Detect which cell encompasses the target text, then output its (X, Y) center coordinate. 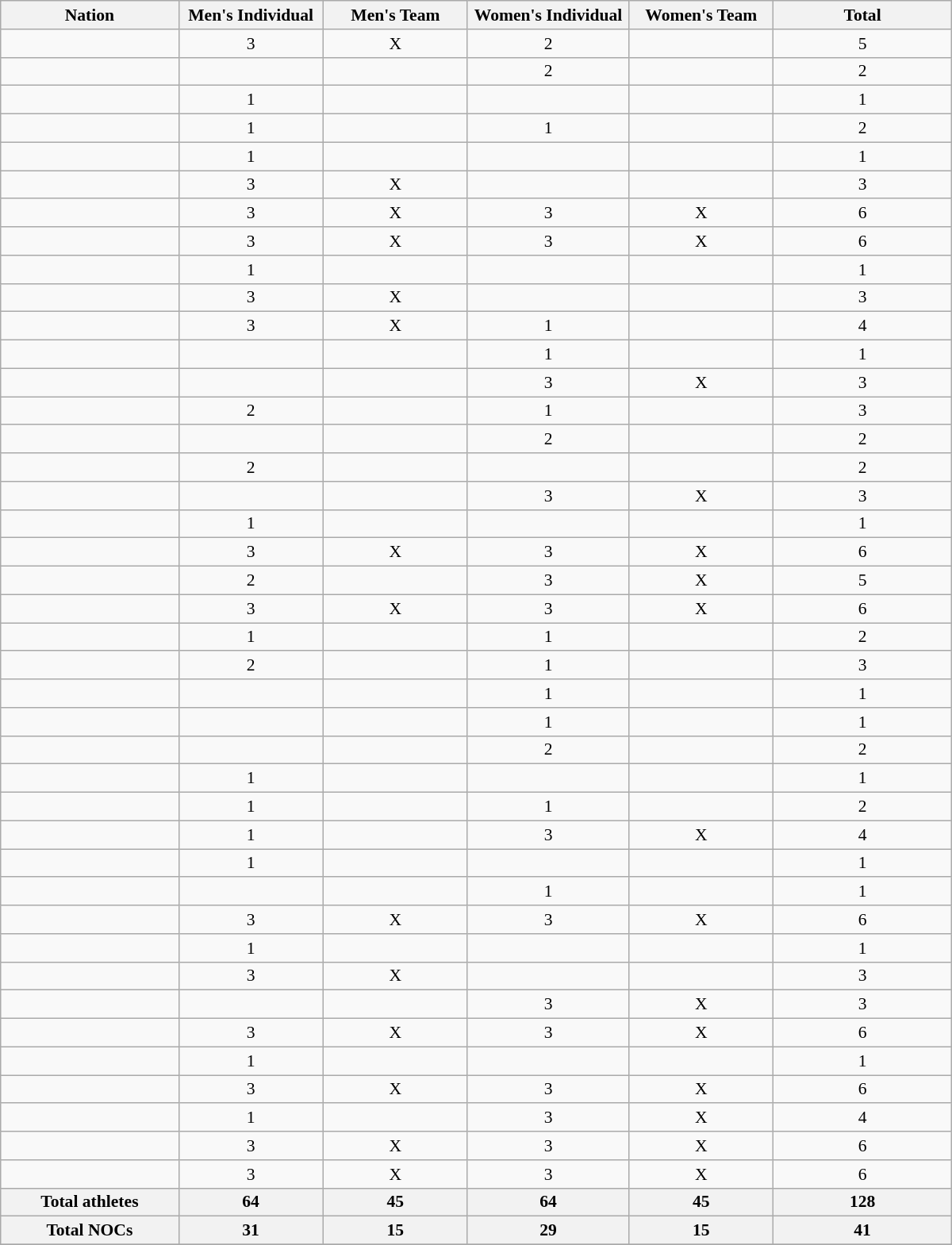
Women's Individual (547, 15)
31 (251, 1231)
Women's Team (701, 15)
Total athletes (90, 1202)
Total NOCs (90, 1231)
29 (547, 1231)
128 (862, 1202)
41 (862, 1231)
Nation (90, 15)
Men's Team (395, 15)
Total (862, 15)
Men's Individual (251, 15)
